Pinpoint the cell where the given text exists, returning its [x, y] midpoint coordinate. 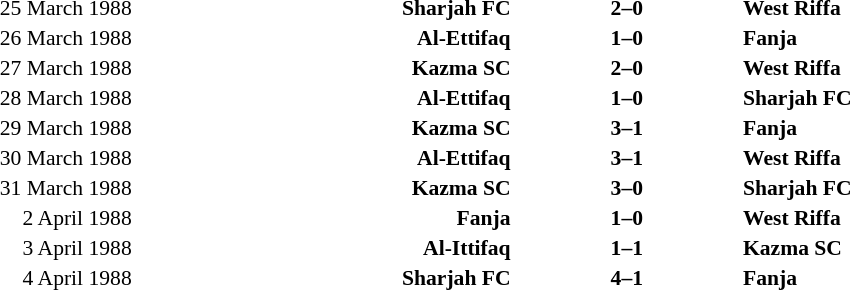
3–0 [627, 188]
Fanja [324, 218]
1–1 [627, 248]
2–0 [627, 68]
Al-Ittifaq [324, 248]
